From the cell containing the given text, extract its center point as [x, y] coordinate. 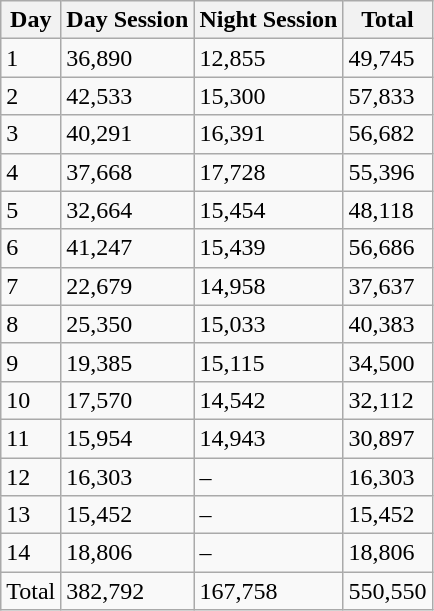
36,890 [128, 58]
4 [31, 172]
167,758 [268, 591]
10 [31, 400]
Day Session [128, 20]
15,300 [268, 96]
3 [31, 134]
42,533 [128, 96]
382,792 [128, 591]
12 [31, 477]
Day [31, 20]
40,291 [128, 134]
37,668 [128, 172]
15,115 [268, 362]
56,686 [388, 248]
32,664 [128, 210]
34,500 [388, 362]
49,745 [388, 58]
37,637 [388, 286]
32,112 [388, 400]
1 [31, 58]
7 [31, 286]
14,943 [268, 438]
19,385 [128, 362]
13 [31, 515]
17,570 [128, 400]
25,350 [128, 324]
9 [31, 362]
55,396 [388, 172]
12,855 [268, 58]
48,118 [388, 210]
16,391 [268, 134]
40,383 [388, 324]
2 [31, 96]
56,682 [388, 134]
15,439 [268, 248]
41,247 [128, 248]
14,542 [268, 400]
11 [31, 438]
14 [31, 553]
15,454 [268, 210]
30,897 [388, 438]
550,550 [388, 591]
17,728 [268, 172]
8 [31, 324]
5 [31, 210]
57,833 [388, 96]
22,679 [128, 286]
15,954 [128, 438]
15,033 [268, 324]
6 [31, 248]
Night Session [268, 20]
14,958 [268, 286]
